Capture the cell that displays the provided text and extract its (x, y) central coordinate. 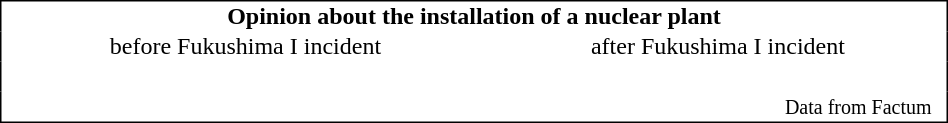
Data from Factum (474, 108)
Opinion about the installation of a nuclear plant (474, 16)
before Fukushima I incident (246, 47)
after Fukushima I incident (718, 47)
